Detect which cell encompasses the target text, then output its (x, y) center coordinate. 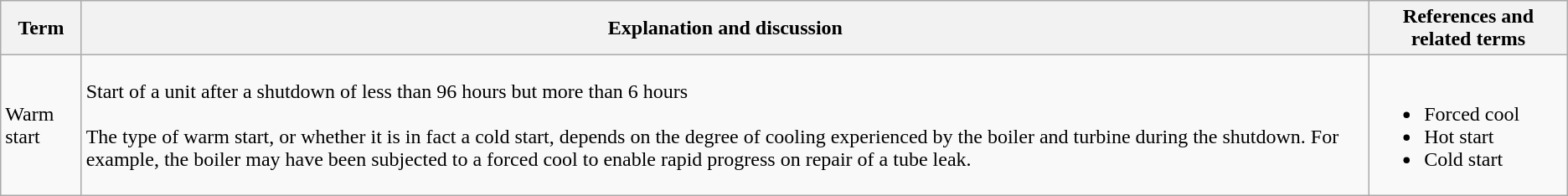
Explanation and discussion (725, 28)
References and related terms (1469, 28)
Warm start (41, 126)
Term (41, 28)
Forced coolHot startCold start (1469, 126)
